Output the (x, y) coordinate of the center of the cell containing the given text.  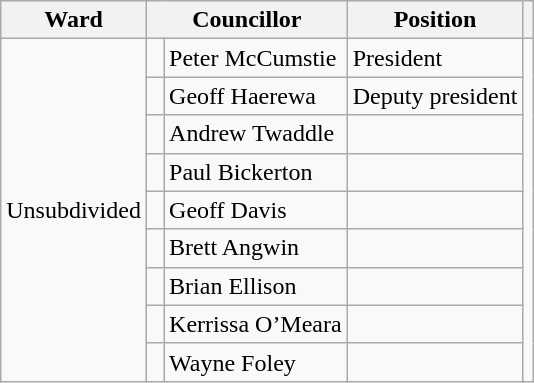
Paul Bickerton (256, 172)
Geoff Haerewa (256, 96)
Brett Angwin (256, 248)
Kerrissa O’Meara (256, 324)
Wayne Foley (256, 362)
President (435, 58)
Deputy president (435, 96)
Ward (74, 20)
Position (435, 20)
Geoff Davis (256, 210)
Councillor (246, 20)
Brian Ellison (256, 286)
Andrew Twaddle (256, 134)
Peter McCumstie (256, 58)
Unsubdivided (74, 210)
